Provide the [X, Y] coordinate of the cell's center where the given text is located.  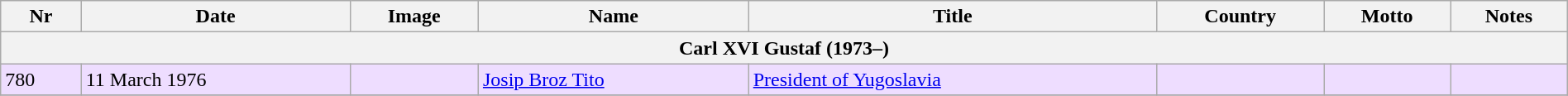
Josip Broz Tito [614, 79]
Motto [1388, 17]
Notes [1509, 17]
Date [215, 17]
Carl XVI Gustaf (1973–) [784, 48]
Title [953, 17]
Name [614, 17]
President of Yugoslavia [953, 79]
Nr [41, 17]
Country [1240, 17]
Image [414, 17]
780 [41, 79]
11 March 1976 [215, 79]
